Search for the cell housing the specified text and yield its [X, Y] center coordinate. 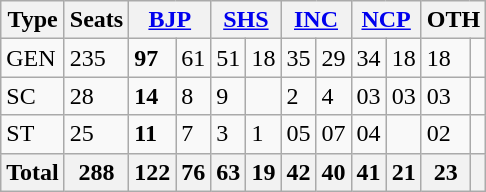
28 [96, 96]
GEN [33, 58]
11 [152, 134]
9 [228, 96]
76 [194, 172]
OTH [453, 20]
35 [298, 58]
BJP [170, 20]
23 [446, 172]
SC [33, 96]
51 [228, 58]
288 [96, 172]
04 [368, 134]
Type [33, 20]
97 [152, 58]
122 [152, 172]
ST [33, 134]
3 [228, 134]
7 [194, 134]
07 [334, 134]
INC [316, 20]
02 [446, 134]
05 [298, 134]
63 [228, 172]
29 [334, 58]
19 [264, 172]
Seats [96, 20]
40 [334, 172]
Total [33, 172]
1 [264, 134]
NCP [386, 20]
61 [194, 58]
34 [368, 58]
42 [298, 172]
4 [334, 96]
2 [298, 96]
41 [368, 172]
14 [152, 96]
SHS [246, 20]
21 [404, 172]
235 [96, 58]
25 [96, 134]
8 [194, 96]
